Capture the cell that displays the provided text and extract its [x, y] central coordinate. 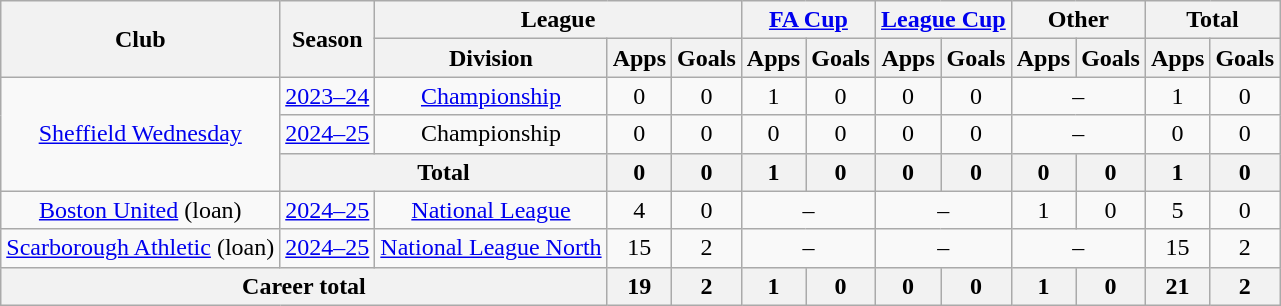
Scarborough Athletic (loan) [140, 248]
FA Cup [808, 20]
Season [328, 39]
National League North [491, 248]
Division [491, 58]
League Cup [943, 20]
5 [1177, 210]
Club [140, 39]
21 [1177, 286]
League [558, 20]
Career total [304, 286]
4 [639, 210]
2023–24 [328, 96]
Sheffield Wednesday [140, 134]
National League [491, 210]
19 [639, 286]
Other [1078, 20]
Boston United (loan) [140, 210]
